Detect which cell encompasses the target text, then output its [X, Y] center coordinate. 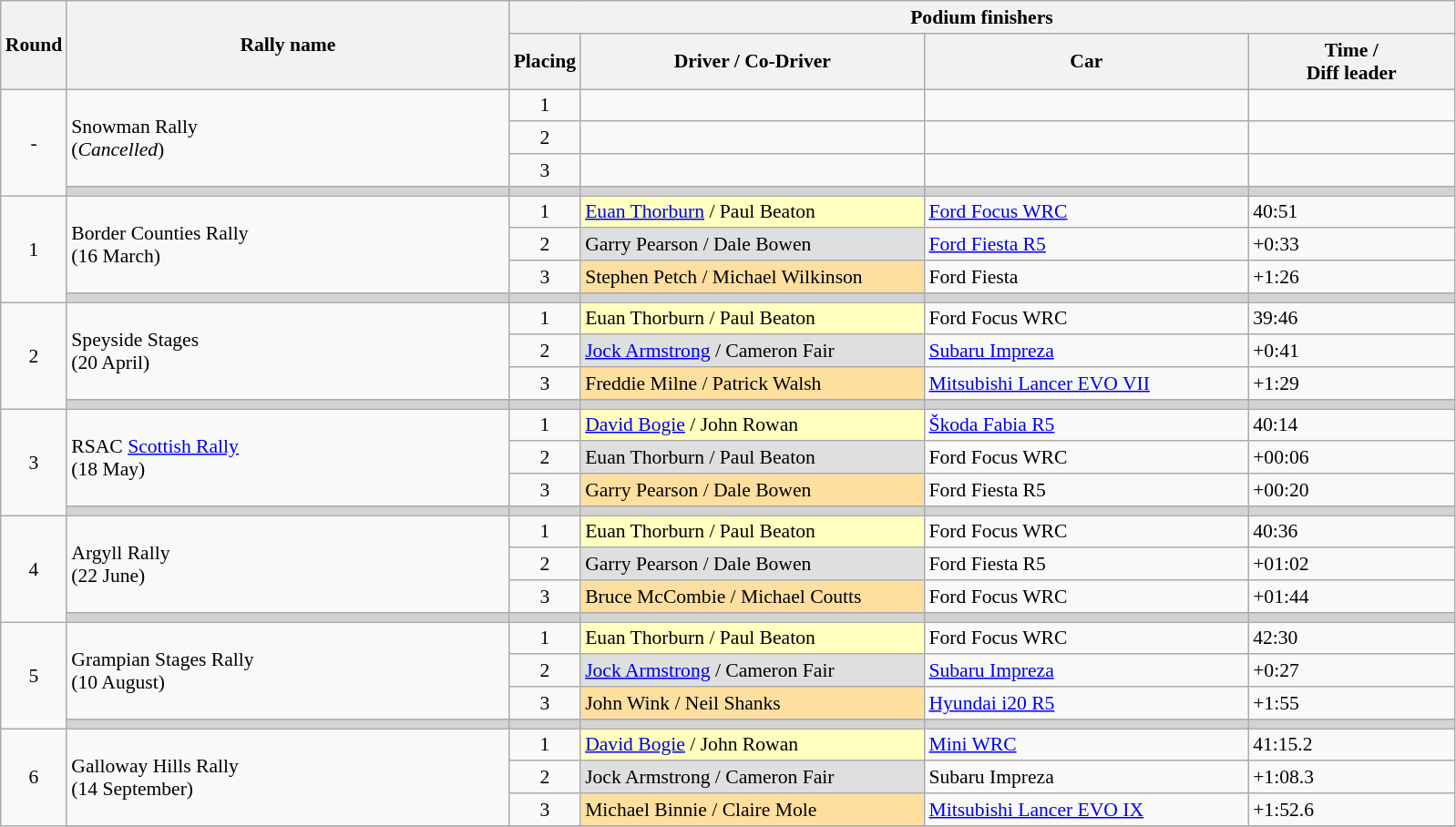
+1:08.3 [1351, 778]
Speyside Stages (20 April) [288, 352]
40:51 [1351, 212]
+00:06 [1351, 458]
Rally name [288, 46]
+1:26 [1351, 277]
Mitsubishi Lancer EVO VII [1086, 383]
- [35, 142]
Snowman Rally(Cancelled) [288, 138]
Mini WRC [1086, 745]
Car [1086, 62]
6 [35, 778]
Grampian Stages Rally (10 August) [288, 670]
Ford Fiesta [1086, 277]
Argyll Rally (22 June) [288, 565]
+01:44 [1351, 597]
42:30 [1351, 638]
+0:27 [1351, 671]
Border Counties Rally (16 March) [288, 244]
Mitsubishi Lancer EVO IX [1086, 810]
Podium finishers [982, 17]
+0:41 [1351, 352]
Placing [545, 62]
Bruce McCombie / Michael Coutts [753, 597]
Round [35, 46]
Time /Diff leader [1351, 62]
41:15.2 [1351, 745]
Stephen Petch / Michael Wilkinson [753, 277]
John Wink / Neil Shanks [753, 703]
+00:20 [1351, 490]
39:46 [1351, 319]
Freddie Milne / Patrick Walsh [753, 383]
5 [35, 676]
40:14 [1351, 425]
+1:29 [1351, 383]
Hyundai i20 R5 [1086, 703]
+1:52.6 [1351, 810]
40:36 [1351, 532]
Michael Binnie / Claire Mole [753, 810]
RSAC Scottish Rally(18 May) [288, 457]
4 [35, 568]
+1:55 [1351, 703]
+0:33 [1351, 245]
Škoda Fabia R5 [1086, 425]
Galloway Hills Rally(14 September) [288, 778]
+01:02 [1351, 565]
Driver / Co-Driver [753, 62]
